Provide the [X, Y] coordinate of the cell's center where the given text is located.  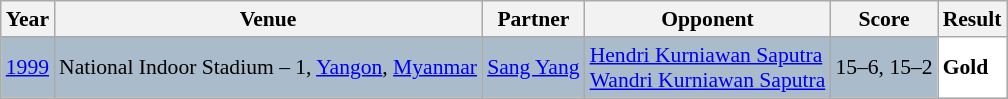
Year [28, 19]
Score [884, 19]
Hendri Kurniawan Saputra Wandri Kurniawan Saputra [708, 68]
Sang Yang [533, 68]
15–6, 15–2 [884, 68]
Result [972, 19]
Gold [972, 68]
Venue [268, 19]
Partner [533, 19]
1999 [28, 68]
National Indoor Stadium – 1, Yangon, Myanmar [268, 68]
Opponent [708, 19]
